Output the (X, Y) coordinate of the center of the cell containing the given text.  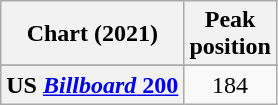
US Billboard 200 (92, 85)
Chart (2021) (92, 34)
Peakposition (230, 34)
184 (230, 85)
